Provide the (x, y) coordinate of the cell's center where the given text is located.  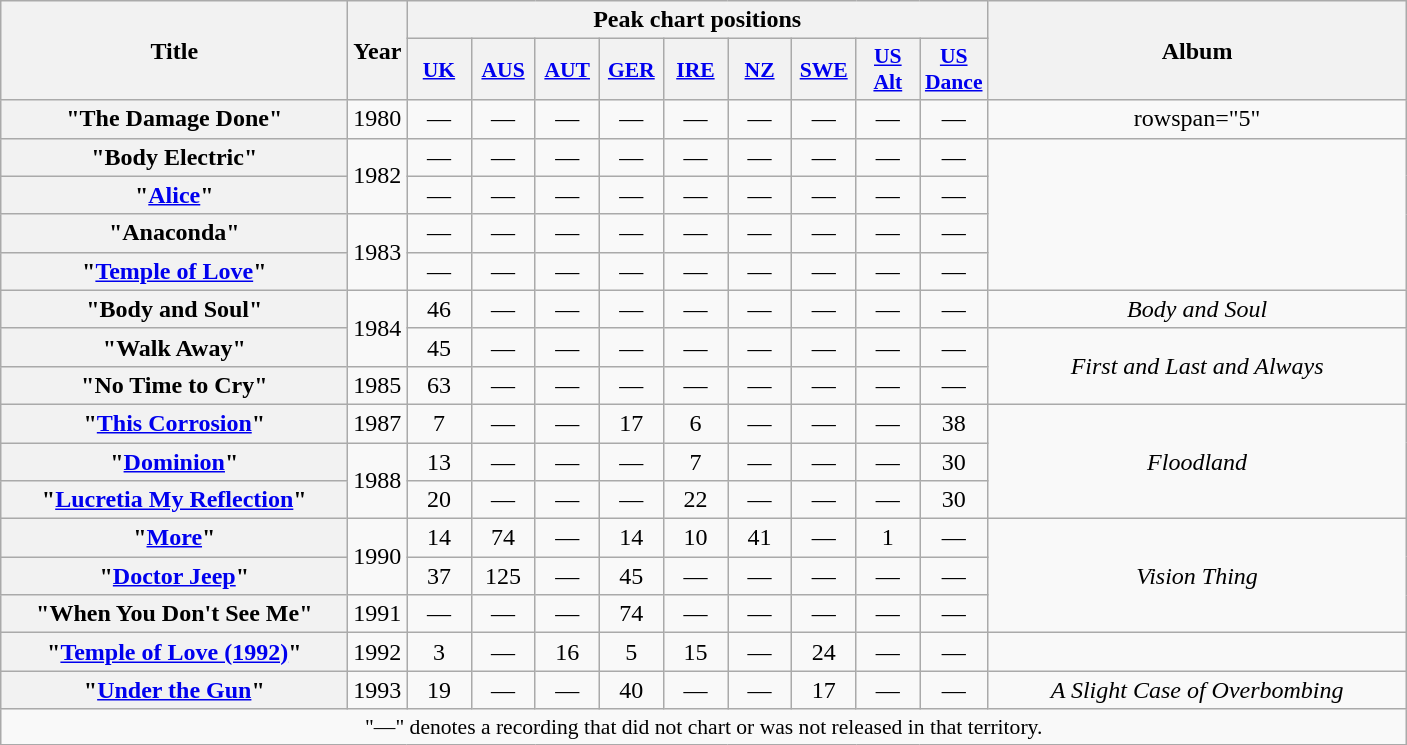
GER (631, 70)
"—" denotes a recording that did not chart or was not released in that territory. (704, 727)
40 (631, 690)
1984 (378, 328)
First and Last and Always (1198, 366)
"No Time to Cry" (174, 385)
1992 (378, 652)
AUS (503, 70)
10 (695, 538)
1982 (378, 176)
16 (567, 652)
Year (378, 50)
Title (174, 50)
AUT (567, 70)
1991 (378, 614)
37 (439, 576)
1980 (378, 119)
"Under the Gun" (174, 690)
"Lucretia My Reflection" (174, 500)
1988 (378, 480)
Album (1198, 50)
SWE (824, 70)
"Temple of Love" (174, 271)
1985 (378, 385)
"The Damage Done" (174, 119)
"Alice" (174, 195)
"When You Don't See Me" (174, 614)
"Temple of Love (1992)" (174, 652)
125 (503, 576)
6 (695, 423)
"Body Electric" (174, 157)
US Alt (888, 70)
Vision Thing (1198, 576)
NZ (760, 70)
"Walk Away" (174, 347)
1990 (378, 557)
22 (695, 500)
UK (439, 70)
1983 (378, 252)
"More" (174, 538)
63 (439, 385)
24 (824, 652)
"This Corrosion" (174, 423)
41 (760, 538)
1993 (378, 690)
"Doctor Jeep" (174, 576)
20 (439, 500)
46 (439, 309)
"Body and Soul" (174, 309)
1 (888, 538)
15 (695, 652)
IRE (695, 70)
19 (439, 690)
Body and Soul (1198, 309)
rowspan="5" (1198, 119)
Peak chart positions (698, 20)
1987 (378, 423)
A Slight Case of Overbombing (1198, 690)
Floodland (1198, 461)
5 (631, 652)
3 (439, 652)
13 (439, 461)
"Dominion" (174, 461)
38 (954, 423)
US Dance (954, 70)
"Anaconda" (174, 233)
